Provide the (x, y) coordinate of the cell's center where the given text is located.  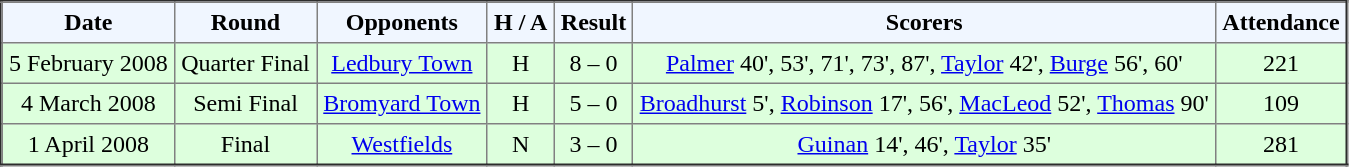
109 (1282, 103)
Quarter Final (245, 63)
Guinan 14', 46', Taylor 35' (924, 144)
Attendance (1282, 22)
5 February 2008 (88, 63)
1 April 2008 (88, 144)
8 – 0 (594, 63)
Scorers (924, 22)
N (520, 144)
Bromyard Town (402, 103)
Round (245, 22)
Palmer 40', 53', 71', 73', 87', Taylor 42', Burge 56', 60' (924, 63)
Date (88, 22)
221 (1282, 63)
5 – 0 (594, 103)
Westfields (402, 144)
281 (1282, 144)
3 – 0 (594, 144)
Result (594, 22)
Broadhurst 5', Robinson 17', 56', MacLeod 52', Thomas 90' (924, 103)
Ledbury Town (402, 63)
Semi Final (245, 103)
4 March 2008 (88, 103)
H / A (520, 22)
Final (245, 144)
Opponents (402, 22)
